Identify which cell holds the provided text, then report its [X, Y] central coordinate. 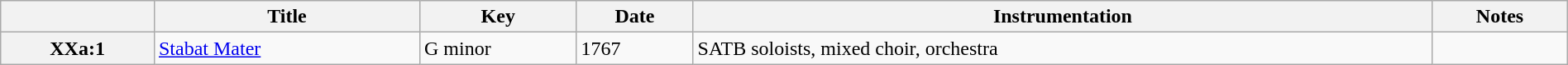
Stabat Mater [286, 48]
Instrumentation [1063, 17]
Title [286, 17]
Notes [1500, 17]
1767 [635, 48]
G minor [498, 48]
SATB soloists, mixed choir, orchestra [1063, 48]
Date [635, 17]
XXa:1 [78, 48]
Key [498, 17]
